For the text-containing cell, return its midpoint in (x, y) coordinate format. 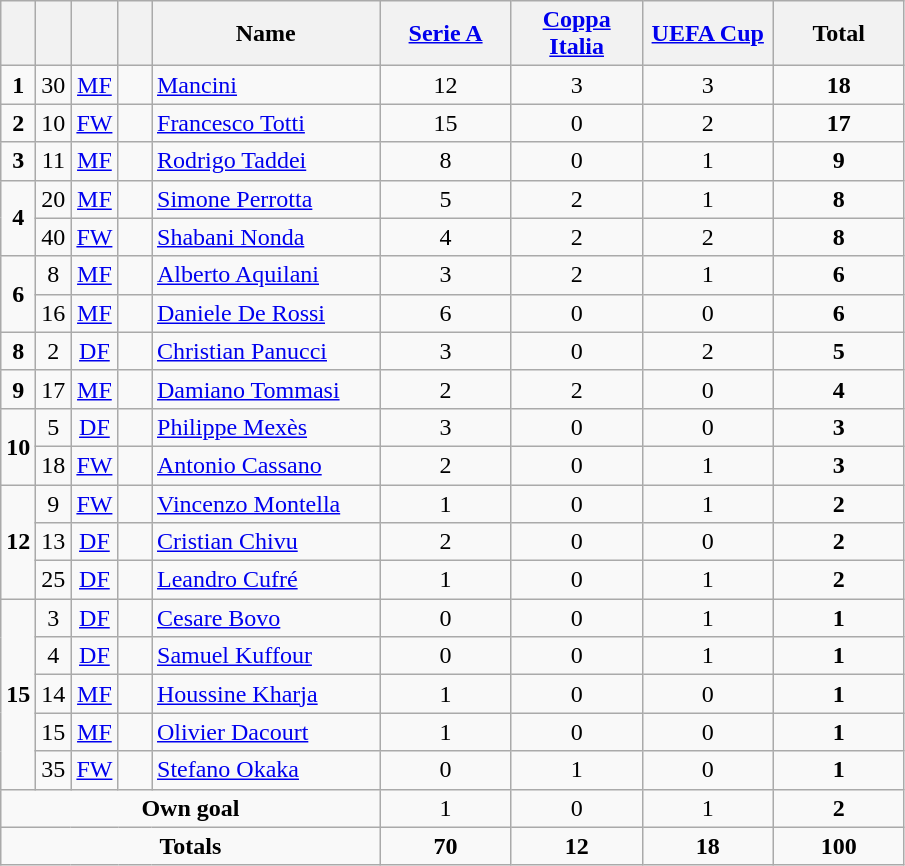
Leandro Cufré (266, 580)
Cristian Chivu (266, 542)
Antonio Cassano (266, 465)
UEFA Cup (708, 34)
Totals (190, 846)
40 (54, 237)
Christian Panucci (266, 351)
25 (54, 580)
11 (54, 161)
Mancini (266, 85)
16 (54, 313)
Olivier Dacourt (266, 732)
Alberto Aquilani (266, 275)
Samuel Kuffour (266, 656)
Houssine Kharja (266, 694)
14 (54, 694)
Coppa Italia (576, 34)
Daniele De Rossi (266, 313)
Rodrigo Taddei (266, 161)
Total (838, 34)
Cesare Bovo (266, 618)
Francesco Totti (266, 123)
Vincenzo Montella (266, 503)
35 (54, 770)
Name (266, 34)
70 (446, 846)
100 (838, 846)
Stefano Okaka (266, 770)
Simone Perrotta (266, 199)
13 (54, 542)
30 (54, 85)
Philippe Mexès (266, 427)
20 (54, 199)
Own goal (190, 808)
Shabani Nonda (266, 237)
Damiano Tommasi (266, 389)
Serie A (446, 34)
